Scan for the cell matching the given text and deliver its [x, y] coordinate at center. 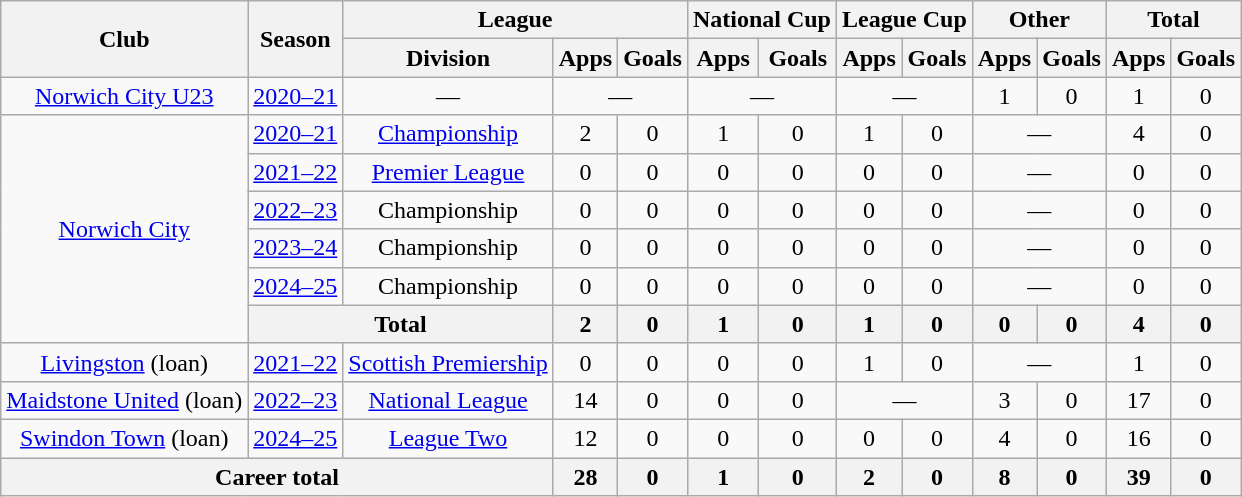
17 [1138, 400]
28 [585, 477]
14 [585, 400]
Other [1039, 20]
Norwich City [124, 229]
League [516, 20]
League Two [448, 438]
Season [296, 39]
12 [585, 438]
Maidstone United (loan) [124, 400]
League Cup [905, 20]
Scottish Premiership [448, 362]
16 [1138, 438]
Career total [277, 477]
3 [1004, 400]
Premier League [448, 172]
Division [448, 58]
Swindon Town (loan) [124, 438]
Norwich City U23 [124, 96]
2023–24 [296, 248]
39 [1138, 477]
Livingston (loan) [124, 362]
8 [1004, 477]
National League [448, 400]
Club [124, 39]
National Cup [762, 20]
